For the text-containing cell, return its midpoint in (X, Y) coordinate format. 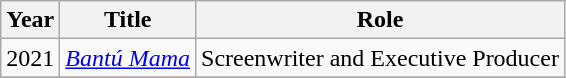
2021 (30, 58)
Title (128, 20)
Screenwriter and Executive Producer (380, 58)
Bantú Mama (128, 58)
Year (30, 20)
Role (380, 20)
